Locate the cell with the specified text and output its [x, y] center coordinate. 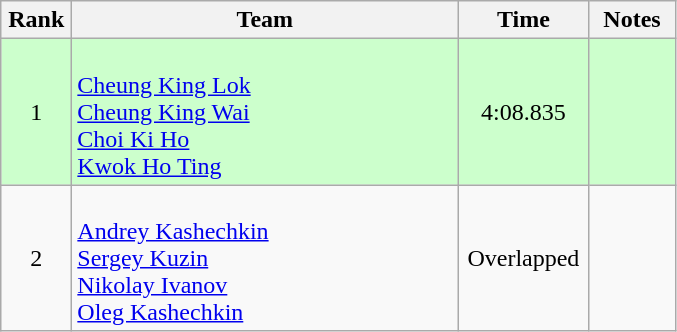
2 [36, 258]
Time [524, 20]
Overlapped [524, 258]
Cheung King LokCheung King WaiChoi Ki HoKwok Ho Ting [265, 112]
Team [265, 20]
1 [36, 112]
Andrey KashechkinSergey KuzinNikolay IvanovOleg Kashechkin [265, 258]
Rank [36, 20]
Notes [632, 20]
4:08.835 [524, 112]
